For the text-containing cell, return its midpoint in (x, y) coordinate format. 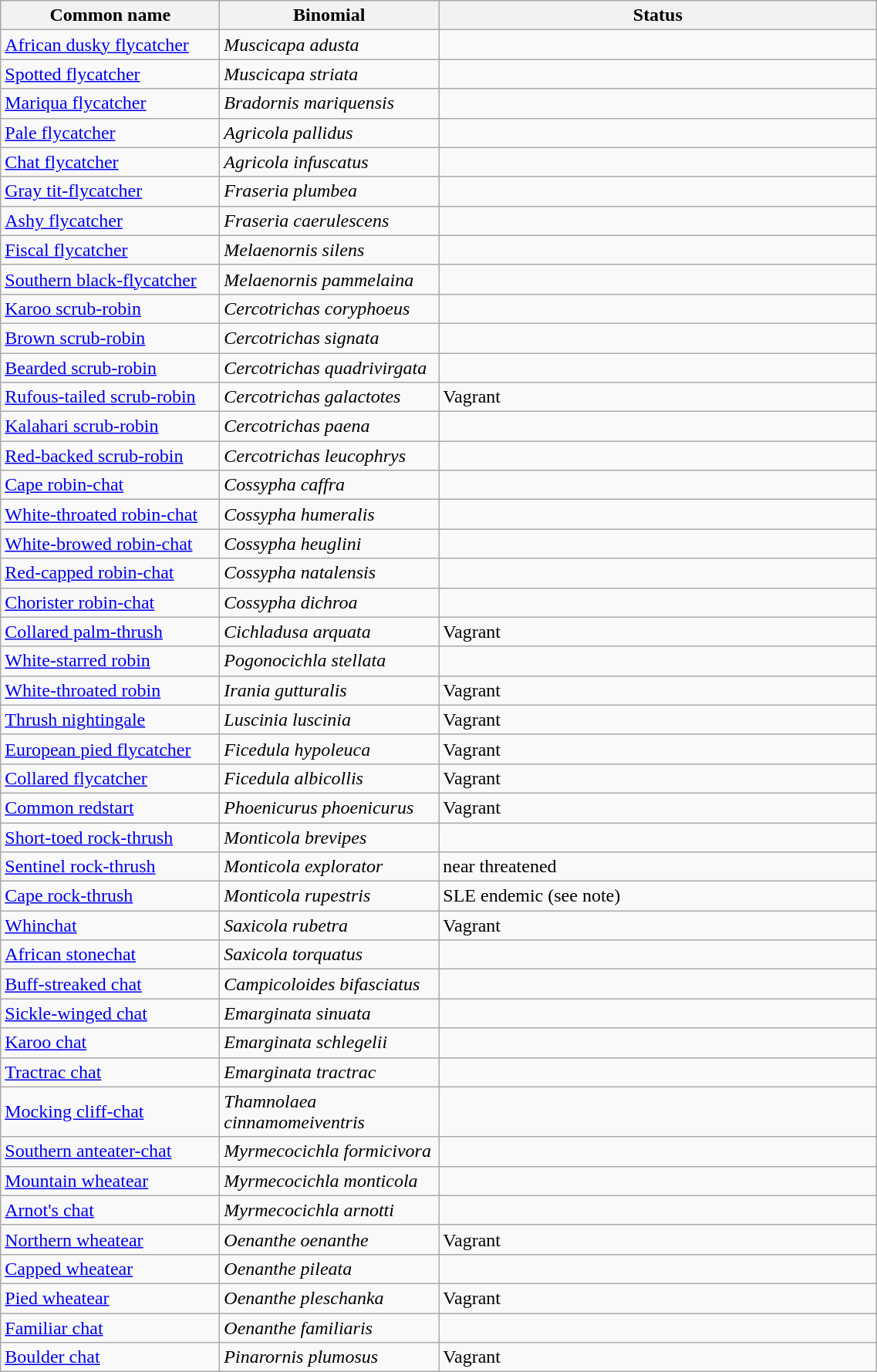
Muscicapa adusta (329, 45)
Cape robin-chat (110, 485)
Fraseria caerulescens (329, 221)
Bearded scrub-robin (110, 368)
Muscicapa striata (329, 74)
Cossypha heuglini (329, 544)
Common redstart (110, 807)
Brown scrub-robin (110, 338)
near threatened (658, 867)
Saxicola torquatus (329, 955)
Cercotrichas signata (329, 338)
Agricola infuscatus (329, 162)
Sentinel rock-thrush (110, 867)
Cercotrichas galactotes (329, 397)
Emarginata schlegelii (329, 1043)
Whinchat (110, 925)
Chorister robin-chat (110, 602)
Cercotrichas quadrivirgata (329, 368)
Myrmecocichla monticola (329, 1181)
Agricola pallidus (329, 133)
Pied wheatear (110, 1298)
Oenanthe pileata (329, 1269)
Familiar chat (110, 1327)
Karoo chat (110, 1043)
Spotted flycatcher (110, 74)
White-browed robin-chat (110, 544)
Southern anteater-chat (110, 1151)
Mocking cliff-chat (110, 1112)
Short-toed rock-thrush (110, 837)
Rufous-tailed scrub-robin (110, 397)
Pogonocichla stellata (329, 661)
Luscinia luscinia (329, 720)
Ficedula hypoleuca (329, 749)
Monticola explorator (329, 867)
Fraseria plumbea (329, 191)
Monticola rupestris (329, 896)
Mariqua flycatcher (110, 103)
Cape rock-thrush (110, 896)
Red-capped robin-chat (110, 573)
Oenanthe oenanthe (329, 1239)
White-starred robin (110, 661)
Pale flycatcher (110, 133)
Cercotrichas coryphoeus (329, 308)
Monticola brevipes (329, 837)
Fiscal flycatcher (110, 250)
Northern wheatear (110, 1239)
Saxicola rubetra (329, 925)
Status (658, 15)
Oenanthe pleschanka (329, 1298)
Ashy flycatcher (110, 221)
Collared flycatcher (110, 778)
Common name (110, 15)
Arnot's chat (110, 1210)
Irania gutturalis (329, 690)
Campicoloides bifasciatus (329, 984)
Oenanthe familiaris (329, 1327)
African dusky flycatcher (110, 45)
Ficedula albicollis (329, 778)
Tractrac chat (110, 1072)
Emarginata sinuata (329, 1013)
African stonechat (110, 955)
Cossypha natalensis (329, 573)
White-throated robin (110, 690)
Myrmecocichla arnotti (329, 1210)
Phoenicurus phoenicurus (329, 807)
Chat flycatcher (110, 162)
Mountain wheatear (110, 1181)
Cichladusa arquata (329, 632)
Boulder chat (110, 1357)
Sickle-winged chat (110, 1013)
White-throated robin-chat (110, 514)
Cossypha caffra (329, 485)
European pied flycatcher (110, 749)
Capped wheatear (110, 1269)
Karoo scrub-robin (110, 308)
Melaenornis silens (329, 250)
Kalahari scrub-robin (110, 426)
Cossypha humeralis (329, 514)
Red-backed scrub-robin (110, 456)
Southern black-flycatcher (110, 279)
Melaenornis pammelaina (329, 279)
Pinarornis plumosus (329, 1357)
Buff-streaked chat (110, 984)
Gray tit-flycatcher (110, 191)
SLE endemic (see note) (658, 896)
Myrmecocichla formicivora (329, 1151)
Emarginata tractrac (329, 1072)
Cercotrichas paena (329, 426)
Binomial (329, 15)
Collared palm-thrush (110, 632)
Cercotrichas leucophrys (329, 456)
Cossypha dichroa (329, 602)
Thrush nightingale (110, 720)
Thamnolaea cinnamomeiventris (329, 1112)
Bradornis mariquensis (329, 103)
